Locate the cell with the specified text and output its [X, Y] center coordinate. 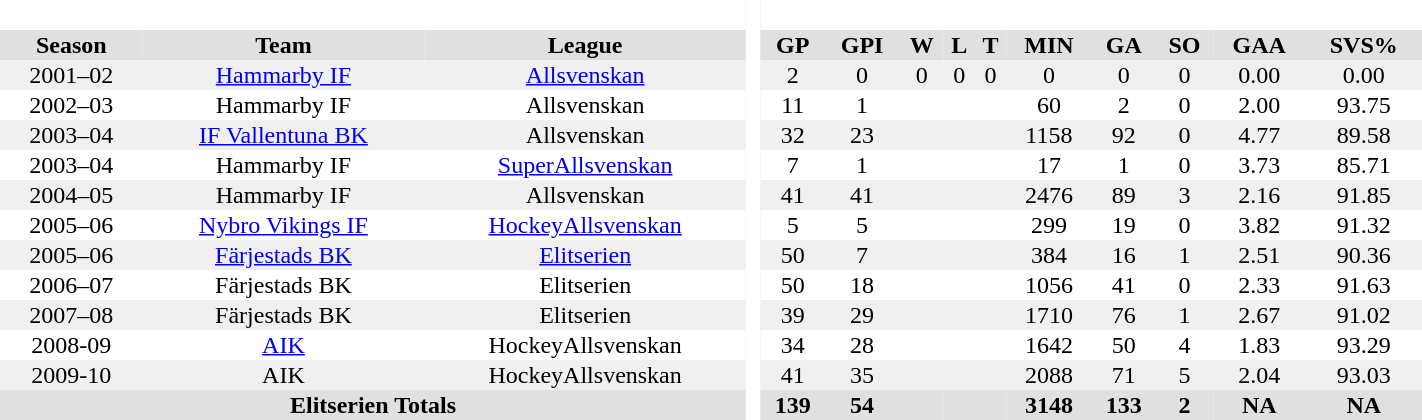
GP [793, 45]
2.16 [1259, 195]
3 [1184, 195]
2009-10 [72, 375]
71 [1124, 375]
1710 [1049, 315]
Season [72, 45]
133 [1124, 405]
23 [862, 135]
85.71 [1364, 165]
32 [793, 135]
91.63 [1364, 285]
1056 [1049, 285]
93.03 [1364, 375]
2.67 [1259, 315]
91.02 [1364, 315]
3.82 [1259, 225]
2001–02 [72, 75]
2.33 [1259, 285]
4.77 [1259, 135]
4 [1184, 345]
11 [793, 105]
89 [1124, 195]
League [585, 45]
GPI [862, 45]
1.83 [1259, 345]
2008-09 [72, 345]
91.32 [1364, 225]
2002–03 [72, 105]
29 [862, 315]
91.85 [1364, 195]
93.29 [1364, 345]
2004–05 [72, 195]
2476 [1049, 195]
3.73 [1259, 165]
35 [862, 375]
18 [862, 285]
89.58 [1364, 135]
92 [1124, 135]
2007–08 [72, 315]
19 [1124, 225]
SuperAllsvenskan [585, 165]
Elitserien Totals [373, 405]
GAA [1259, 45]
2.04 [1259, 375]
SVS% [1364, 45]
2006–07 [72, 285]
2.51 [1259, 255]
2.00 [1259, 105]
60 [1049, 105]
Nybro Vikings IF [284, 225]
139 [793, 405]
W [922, 45]
SO [1184, 45]
17 [1049, 165]
1158 [1049, 135]
384 [1049, 255]
54 [862, 405]
L [960, 45]
39 [793, 315]
IF Vallentuna BK [284, 135]
34 [793, 345]
GA [1124, 45]
93.75 [1364, 105]
76 [1124, 315]
2088 [1049, 375]
299 [1049, 225]
Team [284, 45]
3148 [1049, 405]
MIN [1049, 45]
1642 [1049, 345]
90.36 [1364, 255]
T [990, 45]
16 [1124, 255]
28 [862, 345]
